Scan for the cell matching the given text and deliver its [X, Y] coordinate at center. 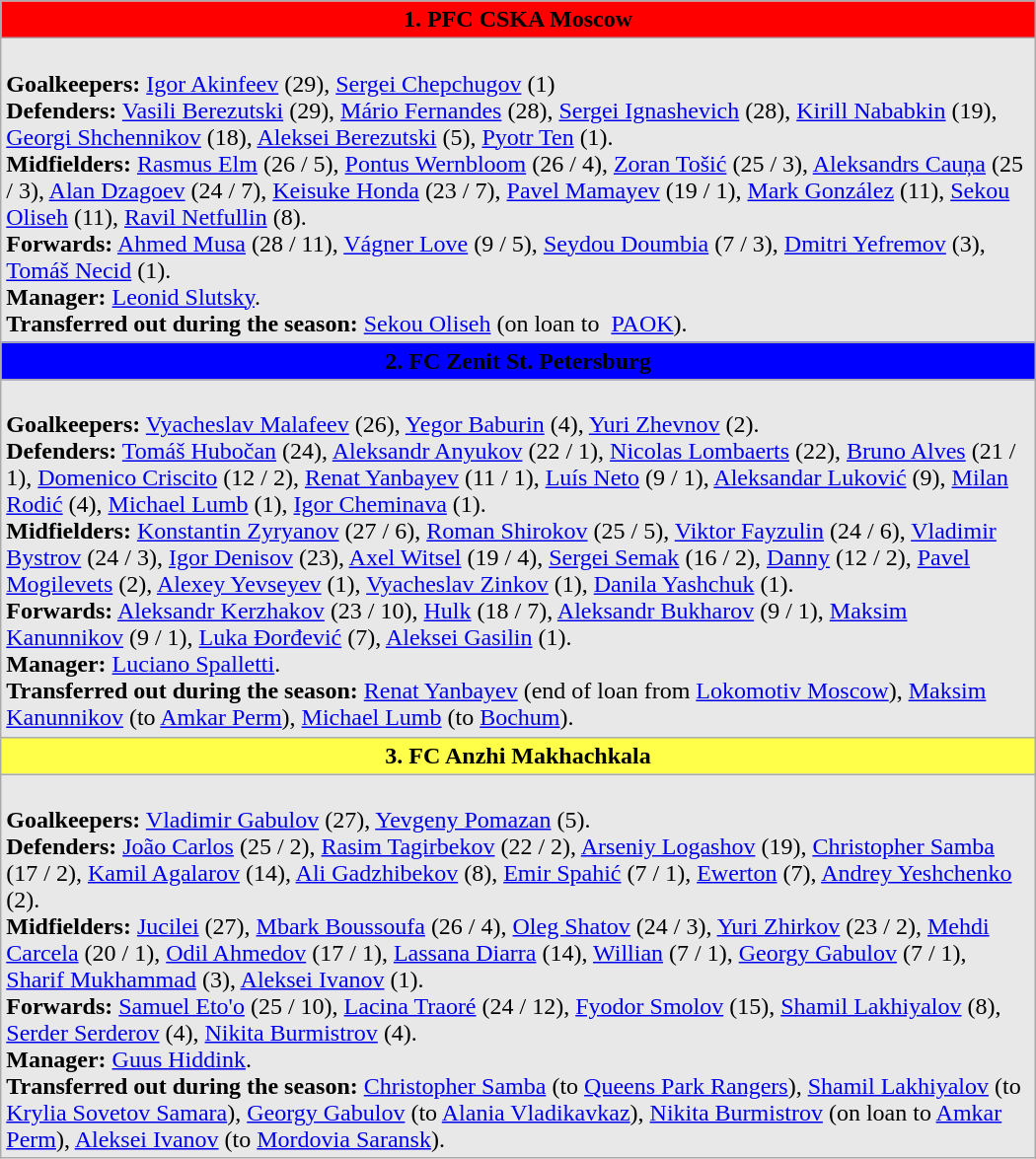
3. FC Anzhi Makhachkala [518, 756]
1. PFC CSKA Moscow [518, 20]
2. FC Zenit St. Petersburg [518, 361]
